Provide the [X, Y] coordinate of the cell's center where the given text is located.  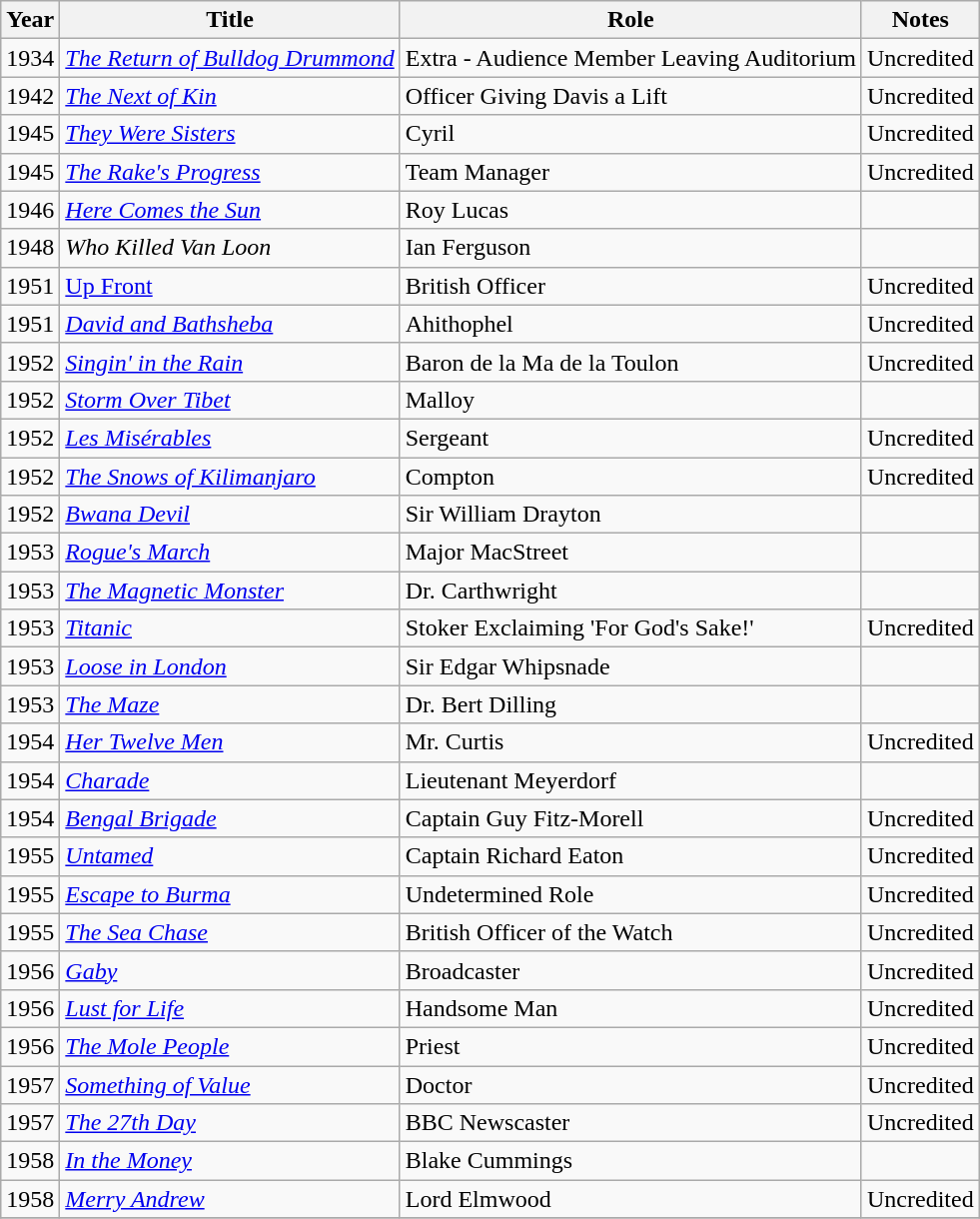
The Maze [230, 704]
Dr. Carthwright [630, 591]
Baron de la Ma de la Toulon [630, 362]
Bwana Devil [230, 515]
Broadcaster [630, 970]
Compton [630, 477]
Escape to Burma [230, 894]
Role [630, 20]
Captain Guy Fitz-Morell [630, 818]
Year [30, 20]
Mr. Curtis [630, 742]
Charade [230, 780]
1934 [30, 58]
Cyril [630, 134]
Untamed [230, 856]
Les Misérables [230, 438]
Notes [920, 20]
Up Front [230, 286]
Undetermined Role [630, 894]
The Sea Chase [230, 932]
Who Killed Van Loon [230, 248]
Captain Richard Eaton [630, 856]
Title [230, 20]
1946 [30, 210]
Merry Andrew [230, 1199]
Extra - Audience Member Leaving Auditorium [630, 58]
Something of Value [230, 1084]
Lord Elmwood [630, 1199]
Malloy [630, 400]
Gaby [230, 970]
Lieutenant Meyerdorf [630, 780]
British Officer [630, 286]
1942 [30, 96]
The Snows of Kilimanjaro [230, 477]
Singin' in the Rain [230, 362]
The 27th Day [230, 1123]
Bengal Brigade [230, 818]
The Next of Kin [230, 96]
Stoker Exclaiming 'For God's Sake!' [630, 628]
Sir William Drayton [630, 515]
In the Money [230, 1161]
Titanic [230, 628]
Dr. Bert Dilling [630, 704]
David and Bathsheba [230, 324]
Roy Lucas [630, 210]
Lust for Life [230, 1008]
The Rake's Progress [230, 172]
Sir Edgar Whipsnade [630, 666]
Officer Giving Davis a Lift [630, 96]
1948 [30, 248]
Blake Cummings [630, 1161]
Her Twelve Men [230, 742]
Storm Over Tibet [230, 400]
Rogue's March [230, 553]
The Return of Bulldog Drummond [230, 58]
Team Manager [630, 172]
Ian Ferguson [630, 248]
Ahithophel [630, 324]
Handsome Man [630, 1008]
Major MacStreet [630, 553]
BBC Newscaster [630, 1123]
The Magnetic Monster [230, 591]
They Were Sisters [230, 134]
Here Comes the Sun [230, 210]
British Officer of the Watch [630, 932]
Loose in London [230, 666]
The Mole People [230, 1046]
Sergeant [630, 438]
Doctor [630, 1084]
Priest [630, 1046]
